Find where the given text appears and provide that cell's center as (X, Y) coordinate. 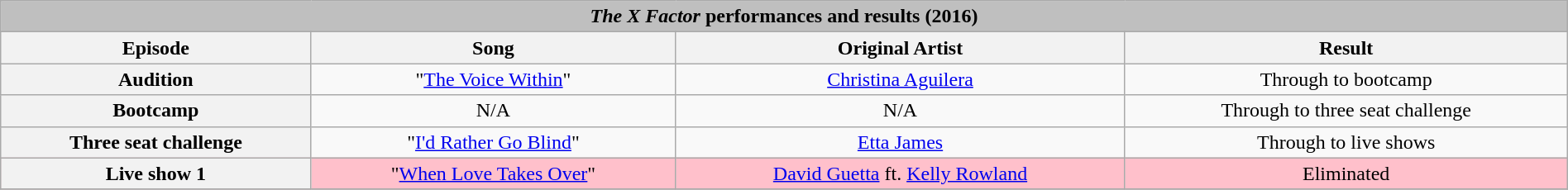
Eliminated (1346, 173)
Episode (155, 48)
Etta James (900, 142)
"When Love Takes Over" (493, 173)
Song (493, 48)
Live show 1 (155, 173)
Three seat challenge (155, 142)
Christina Aguilera (900, 79)
The X Factor performances and results (2016) (784, 17)
Original Artist (900, 48)
Through to three seat challenge (1346, 111)
"I'd Rather Go Blind" (493, 142)
David Guetta ft. Kelly Rowland (900, 173)
Audition (155, 79)
Bootcamp (155, 111)
Through to bootcamp (1346, 79)
"The Voice Within" (493, 79)
Result (1346, 48)
Through to live shows (1346, 142)
